Extract the [x, y] coordinate from the center of the cell holding the provided text.  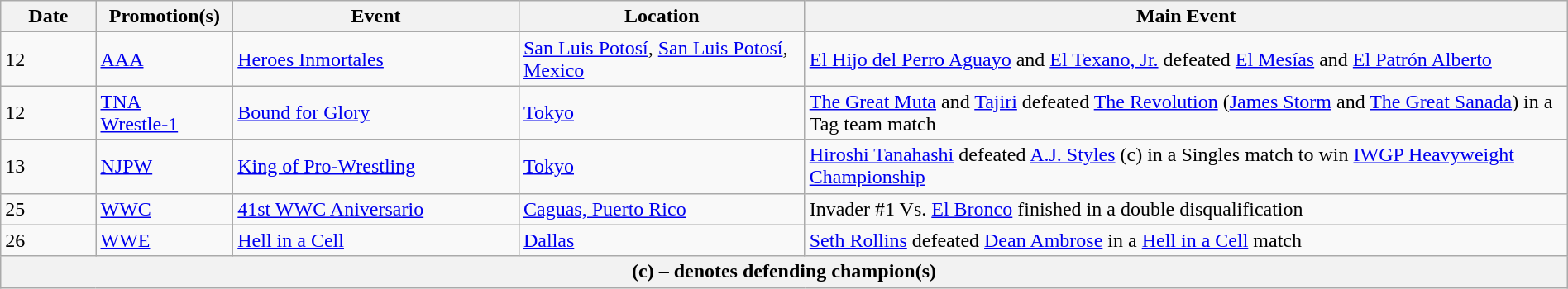
NJPW [165, 167]
San Luis Potosí, San Luis Potosí, Mexico [662, 59]
(c) – denotes defending champion(s) [784, 272]
WWE [165, 240]
Dallas [662, 240]
Hiroshi Tanahashi defeated A.J. Styles (c) in a Singles match to win IWGP Heavyweight Championship [1186, 167]
Hell in a Cell [376, 240]
13 [48, 167]
AAA [165, 59]
Seth Rollins defeated Dean Ambrose in a Hell in a Cell match [1186, 240]
TNA Wrestle-1 [165, 112]
Date [48, 17]
Promotion(s) [165, 17]
Invader #1 Vs. El Bronco finished in a double disqualification [1186, 209]
Event [376, 17]
The Great Muta and Tajiri defeated The Revolution (James Storm and The Great Sanada) in a Tag team match [1186, 112]
41st WWC Aniversario [376, 209]
26 [48, 240]
WWC [165, 209]
Caguas, Puerto Rico [662, 209]
Heroes Inmortales [376, 59]
25 [48, 209]
Main Event [1186, 17]
Location [662, 17]
Bound for Glory [376, 112]
El Hijo del Perro Aguayo and El Texano, Jr. defeated El Mesías and El Patrón Alberto [1186, 59]
King of Pro-Wrestling [376, 167]
